Locate the cell with the specified text and output its [x, y] center coordinate. 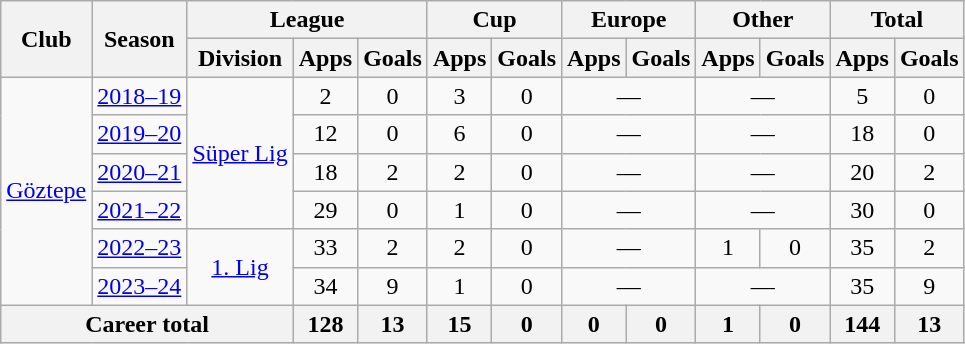
2022–23 [140, 248]
29 [325, 210]
33 [325, 248]
3 [459, 96]
Süper Lig [240, 153]
34 [325, 286]
2023–24 [140, 286]
League [308, 20]
Europe [629, 20]
2018–19 [140, 96]
5 [862, 96]
30 [862, 210]
Career total [147, 324]
Göztepe [46, 191]
15 [459, 324]
1. Lig [240, 267]
2021–22 [140, 210]
2020–21 [140, 172]
Season [140, 39]
12 [325, 134]
20 [862, 172]
Cup [494, 20]
Club [46, 39]
Total [897, 20]
128 [325, 324]
6 [459, 134]
Division [240, 58]
144 [862, 324]
Other [763, 20]
2019–20 [140, 134]
